Extract the (x, y) coordinate from the center of the cell holding the provided text.  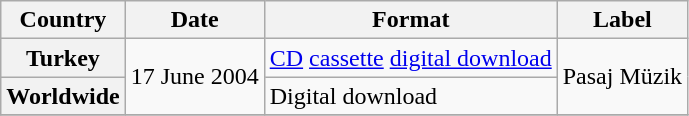
Format (410, 20)
Turkey (63, 58)
Country (63, 20)
Worldwide (63, 96)
Date (194, 20)
Pasaj Müzik (622, 77)
Label (622, 20)
17 June 2004 (194, 77)
CD cassette digital download (410, 58)
Digital download (410, 96)
